Detect which cell encompasses the target text, then output its (X, Y) center coordinate. 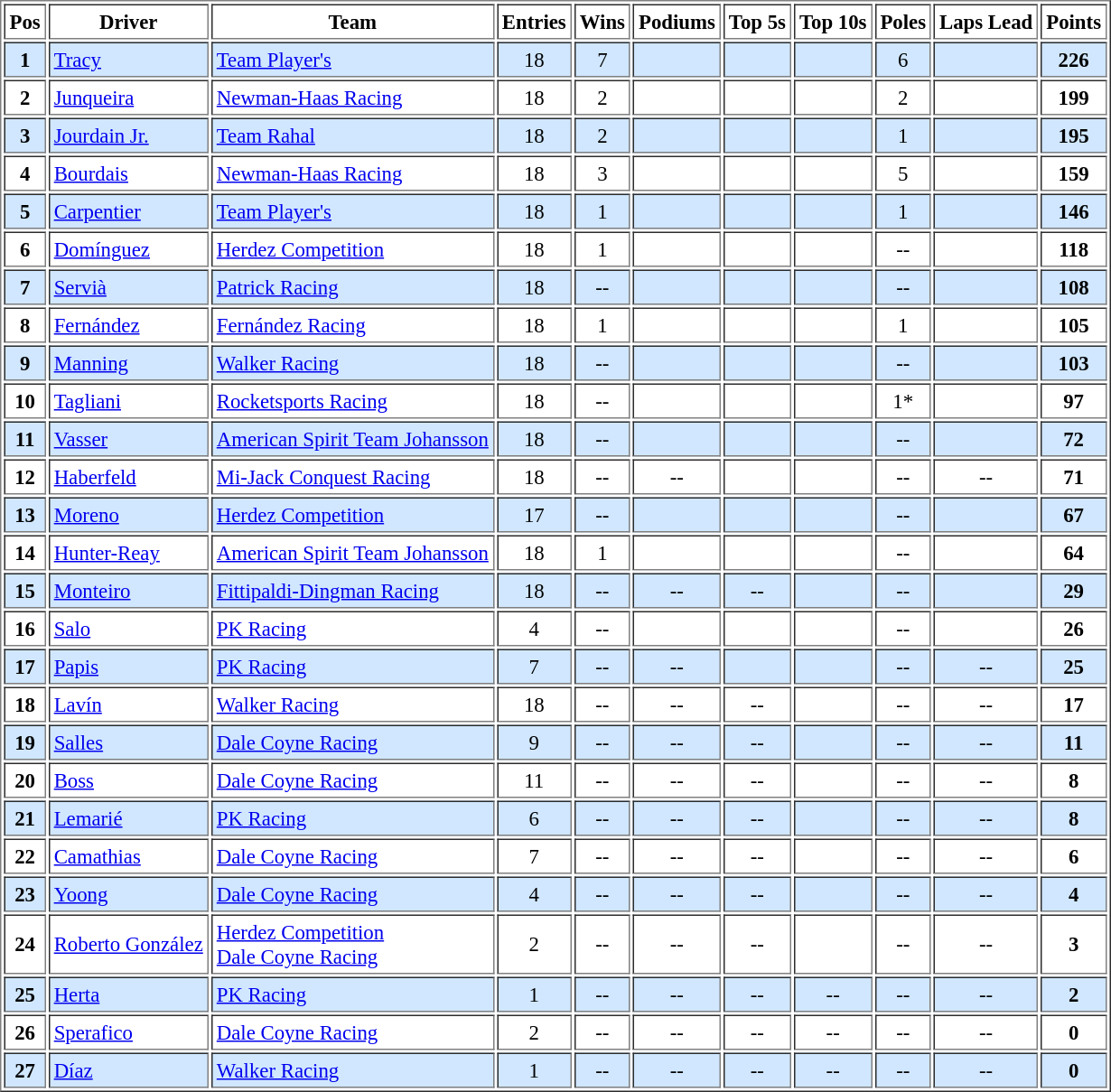
Lavín (128, 705)
Camathias (128, 856)
13 (24, 515)
Vasser (128, 439)
118 (1073, 249)
Laps Lead (986, 22)
195 (1073, 135)
Carpentier (128, 211)
Sperafico (128, 1033)
105 (1073, 325)
12 (24, 477)
108 (1073, 287)
Papis (128, 667)
Rocketsports Racing (352, 401)
Driver (128, 22)
Manning (128, 363)
Fernández (128, 325)
Pos (24, 22)
Bourdais (128, 173)
Fernández Racing (352, 325)
Top 5s (757, 22)
Tagliani (128, 401)
1* (903, 401)
10 (24, 401)
64 (1073, 553)
Entries (535, 22)
23 (24, 894)
24 (24, 944)
97 (1073, 401)
Team (352, 22)
20 (24, 780)
16 (24, 629)
159 (1073, 173)
Points (1073, 22)
71 (1073, 477)
Roberto González (128, 944)
14 (24, 553)
Podiums (677, 22)
Patrick Racing (352, 287)
146 (1073, 211)
Top 10s (833, 22)
Lemarié (128, 818)
Hunter-Reay (128, 553)
Herdez Competition Dale Coyne Racing (352, 944)
Yoong (128, 894)
72 (1073, 439)
19 (24, 742)
Haberfeld (128, 477)
226 (1073, 60)
Team Rahal (352, 135)
Wins (602, 22)
Herta (128, 995)
Monteiro (128, 591)
Poles (903, 22)
Boss (128, 780)
Salles (128, 742)
67 (1073, 515)
Mi-Jack Conquest Racing (352, 477)
103 (1073, 363)
Fittipaldi-Dingman Racing (352, 591)
Díaz (128, 1071)
15 (24, 591)
Salo (128, 629)
21 (24, 818)
Domínguez (128, 249)
Moreno (128, 515)
Servià (128, 287)
29 (1073, 591)
199 (1073, 98)
Jourdain Jr. (128, 135)
27 (24, 1071)
22 (24, 856)
Tracy (128, 60)
Junqueira (128, 98)
